Output the (X, Y) coordinate of the center of the cell containing the given text.  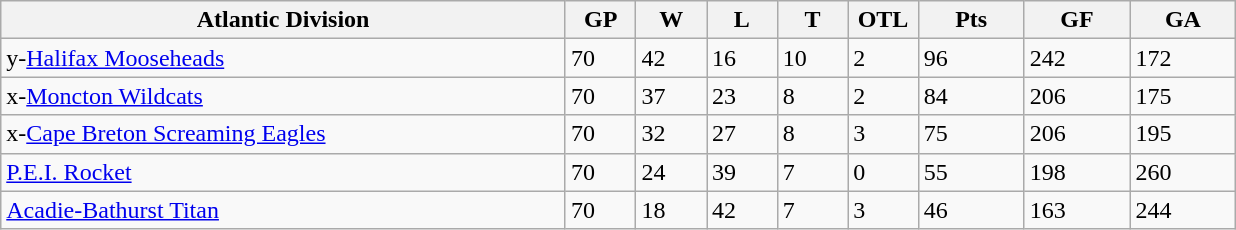
GF (1077, 20)
163 (1077, 210)
x-Moncton Wildcats (284, 96)
96 (971, 58)
OTL (884, 20)
27 (742, 134)
195 (1183, 134)
L (742, 20)
Acadie-Bathurst Titan (284, 210)
GA (1183, 20)
x-Cape Breton Screaming Eagles (284, 134)
T (812, 20)
32 (672, 134)
W (672, 20)
16 (742, 58)
18 (672, 210)
37 (672, 96)
55 (971, 172)
84 (971, 96)
GP (600, 20)
244 (1183, 210)
Atlantic Division (284, 20)
198 (1077, 172)
P.E.I. Rocket (284, 172)
172 (1183, 58)
24 (672, 172)
10 (812, 58)
260 (1183, 172)
Pts (971, 20)
39 (742, 172)
242 (1077, 58)
0 (884, 172)
y-Halifax Mooseheads (284, 58)
46 (971, 210)
175 (1183, 96)
23 (742, 96)
75 (971, 134)
